Provide the (X, Y) coordinate of the cell's center where the given text is located.  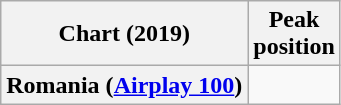
Peakposition (294, 34)
Chart (2019) (124, 34)
Romania (Airplay 100) (124, 85)
